Provide the (X, Y) coordinate of the cell's center where the given text is located.  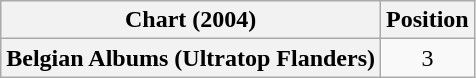
Chart (2004) (191, 20)
Belgian Albums (Ultratop Flanders) (191, 58)
3 (428, 58)
Position (428, 20)
